Find where the given text appears and provide that cell's center as [X, Y] coordinate. 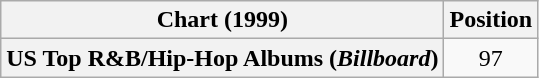
Chart (1999) [222, 20]
US Top R&B/Hip-Hop Albums (Billboard) [222, 58]
Position [491, 20]
97 [491, 58]
